Provide the (X, Y) coordinate of the cell's center where the given text is located.  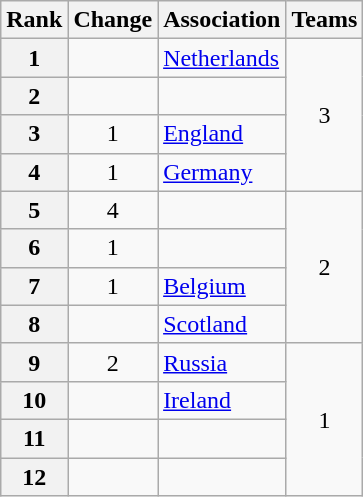
Belgium (222, 286)
Russia (222, 362)
Ireland (222, 400)
Rank (34, 20)
Association (222, 20)
Scotland (222, 324)
8 (34, 324)
Change (113, 20)
Teams (324, 20)
Germany (222, 172)
9 (34, 362)
7 (34, 286)
11 (34, 438)
6 (34, 248)
12 (34, 477)
England (222, 134)
10 (34, 400)
Netherlands (222, 58)
5 (34, 210)
